Return the (x, y) coordinate for the center point of the cell that contains the specified text.  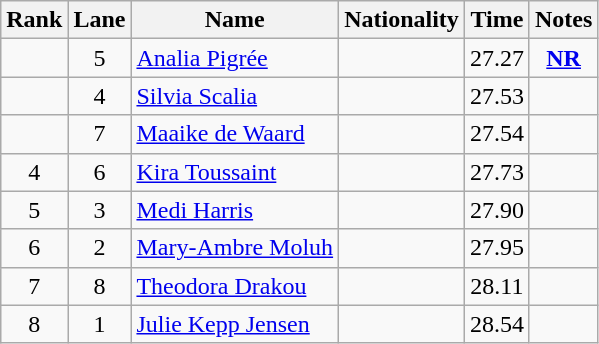
Lane (100, 20)
Analia Pigrée (235, 58)
2 (100, 248)
Julie Kepp Jensen (235, 324)
Name (235, 20)
27.54 (496, 134)
Silvia Scalia (235, 96)
Notes (563, 20)
NR (563, 58)
27.73 (496, 172)
Theodora Drakou (235, 286)
28.11 (496, 286)
27.27 (496, 58)
3 (100, 210)
27.53 (496, 96)
Mary-Ambre Moluh (235, 248)
28.54 (496, 324)
Kira Toussaint (235, 172)
Nationality (402, 20)
27.95 (496, 248)
1 (100, 324)
Medi Harris (235, 210)
Maaike de Waard (235, 134)
Time (496, 20)
Rank (34, 20)
27.90 (496, 210)
